Detect which cell encompasses the target text, then output its [X, Y] center coordinate. 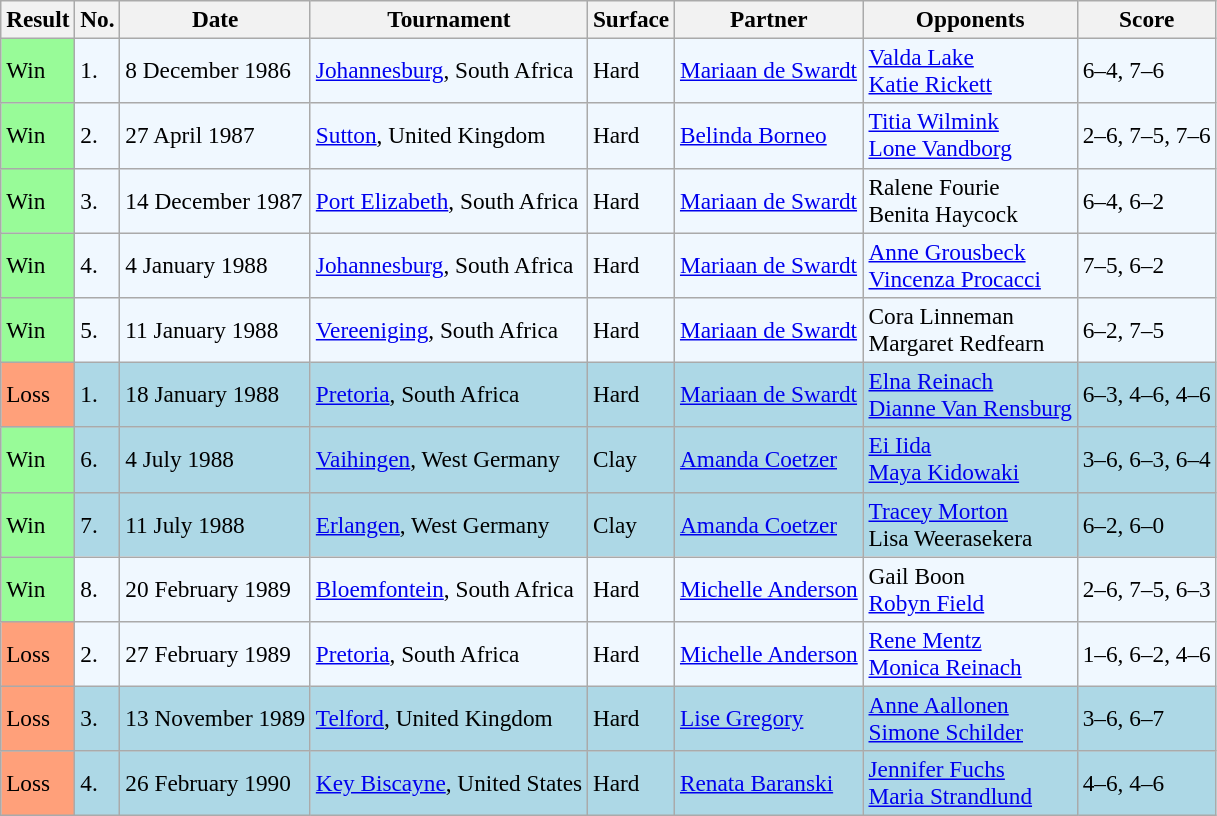
11 January 1988 [215, 330]
1–6, 6–2, 4–6 [1146, 654]
Ei Iida Maya Kidowaki [970, 460]
8 December 1986 [215, 70]
No. [98, 19]
2–6, 7–5, 7–6 [1146, 136]
6–2, 7–5 [1146, 330]
Key Biscayne, United States [448, 784]
8. [98, 588]
Result [38, 19]
6–4, 7–6 [1146, 70]
Port Elizabeth, South Africa [448, 200]
Vaihingen, West Germany [448, 460]
26 February 1990 [215, 784]
Erlangen, West Germany [448, 524]
Tracey Morton Lisa Weerasekera [970, 524]
Score [1146, 19]
Vereeniging, South Africa [448, 330]
14 December 1987 [215, 200]
Bloemfontein, South Africa [448, 588]
6–3, 4–6, 4–6 [1146, 394]
Valda Lake Katie Rickett [970, 70]
3–6, 6–3, 6–4 [1146, 460]
Cora Linneman Margaret Redfearn [970, 330]
4–6, 4–6 [1146, 784]
7. [98, 524]
Gail Boon Robyn Field [970, 588]
Rene Mentz Monica Reinach [970, 654]
18 January 1988 [215, 394]
Surface [632, 19]
Anne Grousbeck Vincenza Procacci [970, 264]
Ralene Fourie Benita Haycock [970, 200]
7–5, 6–2 [1146, 264]
11 July 1988 [215, 524]
Opponents [970, 19]
Lise Gregory [770, 718]
2–6, 7–5, 6–3 [1146, 588]
Titia Wilmink Lone Vandborg [970, 136]
4 July 1988 [215, 460]
Sutton, United Kingdom [448, 136]
Partner [770, 19]
13 November 1989 [215, 718]
Date [215, 19]
6. [98, 460]
27 February 1989 [215, 654]
5. [98, 330]
20 February 1989 [215, 588]
Elna Reinach Dianne Van Rensburg [970, 394]
Jennifer Fuchs Maria Strandlund [970, 784]
6–2, 6–0 [1146, 524]
Renata Baranski [770, 784]
Tournament [448, 19]
Anne Aallonen Simone Schilder [970, 718]
3–6, 6–7 [1146, 718]
4 January 1988 [215, 264]
6–4, 6–2 [1146, 200]
Belinda Borneo [770, 136]
27 April 1987 [215, 136]
Telford, United Kingdom [448, 718]
